Return the (x, y) coordinate for the center point of the cell that contains the specified text.  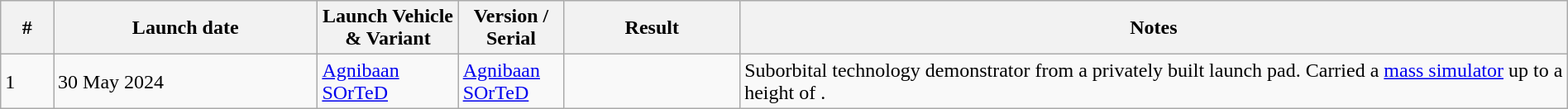
Launch date (185, 28)
Suborbital technology demonstrator from a privately built launch pad. Carried a mass simulator up to a height of . (1154, 81)
1 (27, 81)
Notes (1154, 28)
Launch Vehicle & Variant (388, 28)
Version / Serial (511, 28)
Result (652, 28)
# (27, 28)
30 May 2024 (185, 81)
